For the text-containing cell, return its midpoint in [X, Y] coordinate format. 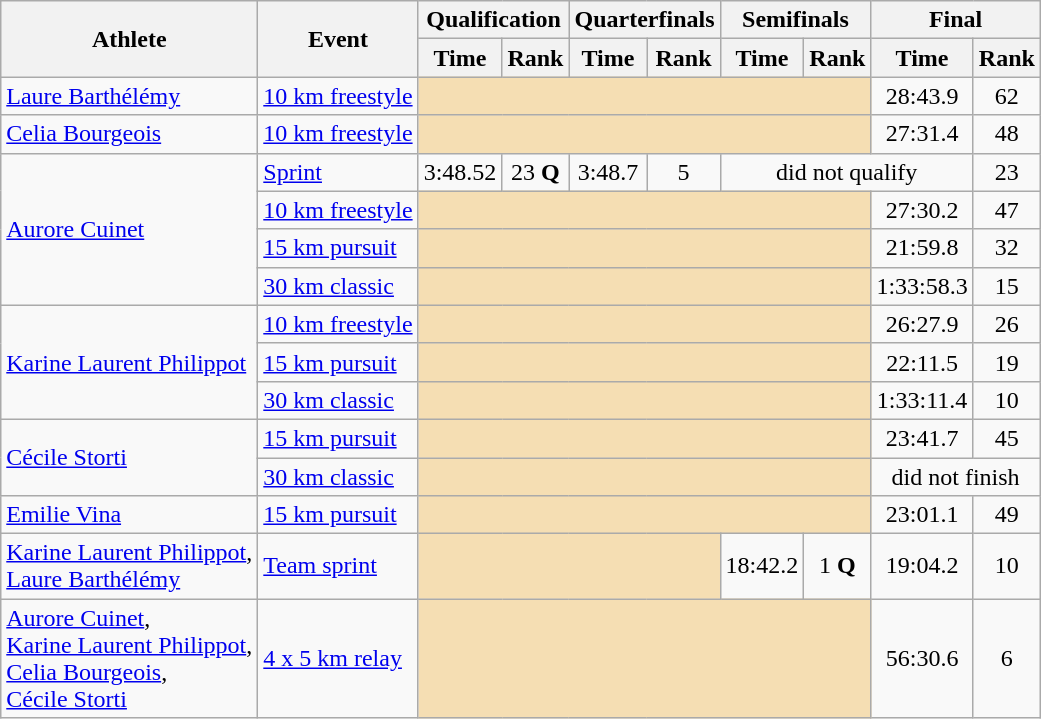
Emilie Vina [130, 515]
Qualification [494, 20]
27:31.4 [922, 134]
26 [1006, 324]
Cécile Storti [130, 457]
18:42.2 [762, 566]
23:41.7 [922, 438]
32 [1006, 248]
27:30.2 [922, 210]
Final [956, 20]
62 [1006, 96]
1 Q [838, 566]
49 [1006, 515]
Karine Laurent Philippot, Laure Barthélémy [130, 566]
26:27.9 [922, 324]
1:33:11.4 [922, 400]
4 x 5 km relay [338, 658]
23 Q [536, 172]
48 [1006, 134]
1:33:58.3 [922, 286]
Laure Barthélémy [130, 96]
15 [1006, 286]
45 [1006, 438]
19:04.2 [922, 566]
did not finish [956, 477]
Event [338, 39]
3:48.7 [608, 172]
Celia Bourgeois [130, 134]
23:01.1 [922, 515]
Aurore Cuinet [130, 229]
28:43.9 [922, 96]
Aurore Cuinet, Karine Laurent Philippot, Celia Bourgeois, Cécile Storti [130, 658]
did not qualify [846, 172]
47 [1006, 210]
22:11.5 [922, 362]
23 [1006, 172]
Quarterfinals [644, 20]
19 [1006, 362]
5 [684, 172]
Athlete [130, 39]
21:59.8 [922, 248]
Sprint [338, 172]
56:30.6 [922, 658]
Team sprint [338, 566]
Semifinals [796, 20]
3:48.52 [460, 172]
6 [1006, 658]
Karine Laurent Philippot [130, 362]
